Determine the (X, Y) coordinate at the center of the cell enclosing the given text.  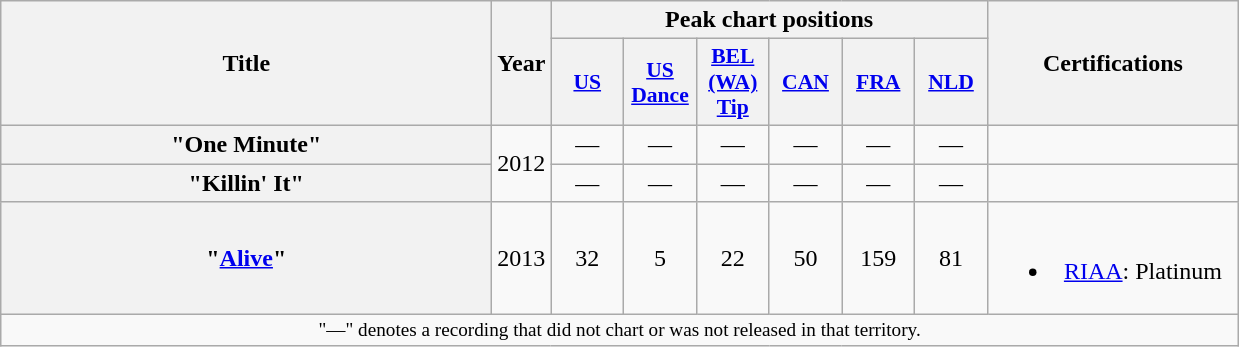
BEL(WA)Tip (732, 82)
159 (878, 258)
Year (522, 64)
2012 (522, 163)
"Alive" (246, 258)
Certifications (1112, 64)
22 (732, 258)
81 (952, 258)
Peak chart positions (769, 20)
US (588, 82)
"—" denotes a recording that did not chart or was not released in that territory. (620, 331)
RIAA: Platinum (1112, 258)
"Killin' It" (246, 183)
32 (588, 258)
FRA (878, 82)
NLD (952, 82)
2013 (522, 258)
5 (660, 258)
Title (246, 64)
"One Minute" (246, 144)
50 (806, 258)
US Dance (660, 82)
CAN (806, 82)
